Determine the [x, y] coordinate at the center of the cell enclosing the given text.  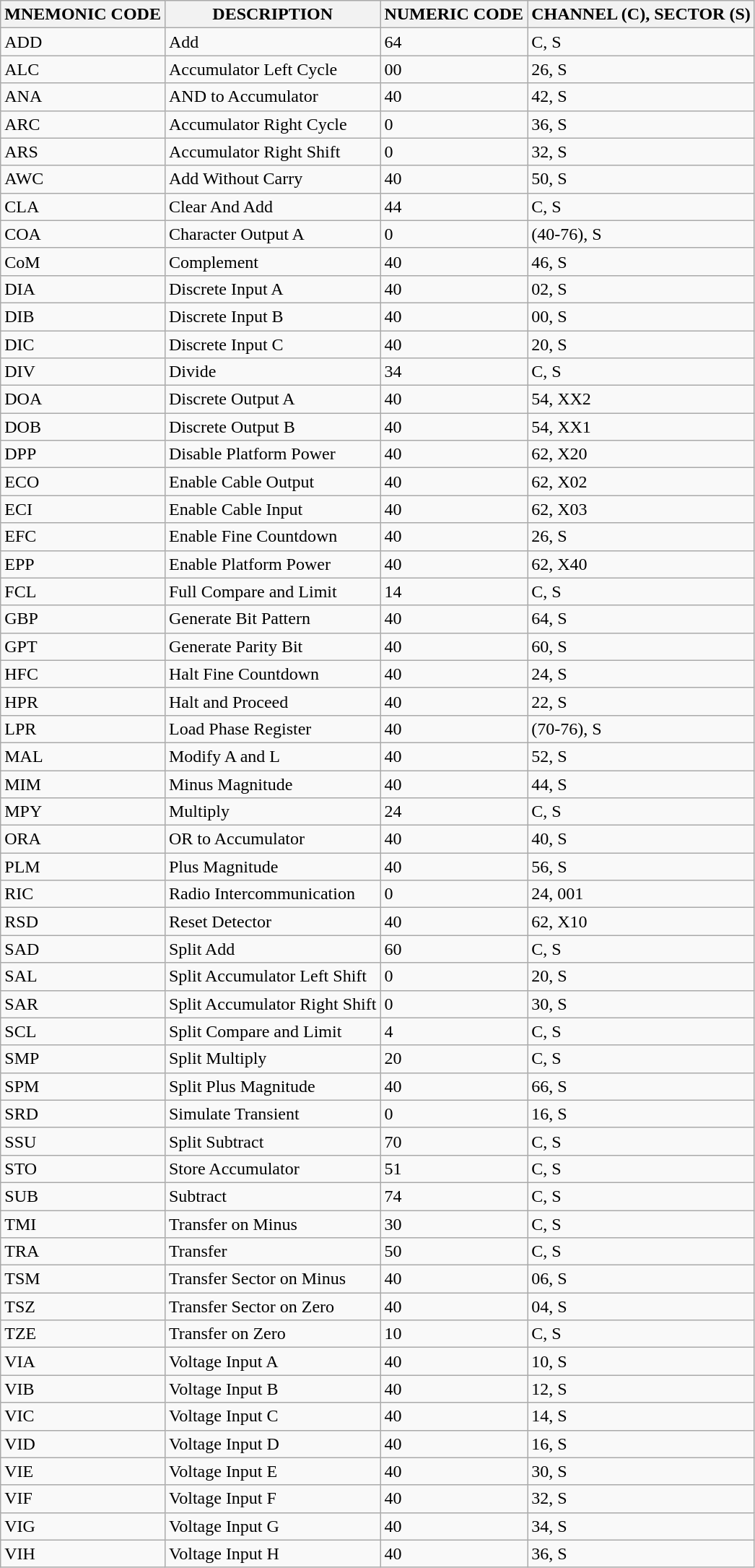
Full Compare and Limit [272, 592]
SAD [83, 949]
Voltage Input A [272, 1361]
COA [83, 234]
Split Subtract [272, 1141]
44, S [641, 784]
Store Accumulator [272, 1169]
04, S [641, 1307]
CHANNEL (C), SECTOR (S) [641, 14]
Split Accumulator Left Shift [272, 976]
54, XX2 [641, 399]
SAL [83, 976]
Accumulator Right Shift [272, 152]
DIB [83, 316]
44 [454, 207]
LPR [83, 729]
Voltage Input B [272, 1389]
GPT [83, 646]
AND to Accumulator [272, 97]
VIC [83, 1416]
10, S [641, 1361]
TMI [83, 1224]
Split Compare and Limit [272, 1031]
VIA [83, 1361]
51 [454, 1169]
HFC [83, 674]
60 [454, 949]
SRD [83, 1114]
Multiply [272, 812]
Complement [272, 261]
Enable Cable Output [272, 482]
62, X03 [641, 509]
Subtract [272, 1196]
AWC [83, 179]
Generate Parity Bit [272, 646]
DOA [83, 399]
Load Phase Register [272, 729]
Accumulator Left Cycle [272, 69]
ADD [83, 42]
Add Without Carry [272, 179]
Disable Platform Power [272, 454]
52, S [641, 756]
Transfer on Minus [272, 1224]
70 [454, 1141]
20 [454, 1059]
STO [83, 1169]
TZE [83, 1334]
56, S [641, 867]
Discrete Output B [272, 427]
62, X40 [641, 564]
Discrete Input C [272, 345]
64, S [641, 619]
VIH [83, 1554]
CoM [83, 261]
Discrete Input B [272, 316]
RSD [83, 922]
MPY [83, 812]
62, X10 [641, 922]
VIG [83, 1526]
Voltage Input C [272, 1416]
Reset Detector [272, 922]
VID [83, 1444]
4 [454, 1031]
00, S [641, 316]
Accumulator Right Cycle [272, 124]
Enable Cable Input [272, 509]
66, S [641, 1086]
60, S [641, 646]
Clear And Add [272, 207]
CLA [83, 207]
02, S [641, 289]
Discrete Input A [272, 289]
DIC [83, 345]
TSM [83, 1279]
VIF [83, 1499]
DESCRIPTION [272, 14]
Voltage Input H [272, 1554]
Split Multiply [272, 1059]
Simulate Transient [272, 1114]
GBP [83, 619]
40, S [641, 839]
10 [454, 1334]
34 [454, 372]
TSZ [83, 1307]
(40-76), S [641, 234]
22, S [641, 701]
MAL [83, 756]
(70-76), S [641, 729]
ECI [83, 509]
Divide [272, 372]
Modify A and L [272, 756]
EPP [83, 564]
SCL [83, 1031]
00 [454, 69]
SMP [83, 1059]
Minus Magnitude [272, 784]
Enable Fine Countdown [272, 537]
SUB [83, 1196]
Voltage Input G [272, 1526]
ARC [83, 124]
42, S [641, 97]
Transfer on Zero [272, 1334]
SAR [83, 1004]
TRA [83, 1252]
ANA [83, 97]
Voltage Input F [272, 1499]
VIE [83, 1471]
24, S [641, 674]
Split Plus Magnitude [272, 1086]
50, S [641, 179]
Add [272, 42]
Plus Magnitude [272, 867]
Character Output A [272, 234]
Halt Fine Countdown [272, 674]
ALC [83, 69]
Voltage Input D [272, 1444]
Generate Bit Pattern [272, 619]
54, XX1 [641, 427]
74 [454, 1196]
MIM [83, 784]
DIV [83, 372]
24 [454, 812]
Halt and Proceed [272, 701]
06, S [641, 1279]
12, S [641, 1389]
Split Accumulator Right Shift [272, 1004]
NUMERIC CODE [454, 14]
50 [454, 1252]
30 [454, 1224]
14, S [641, 1416]
DPP [83, 454]
RIC [83, 894]
ECO [83, 482]
Discrete Output A [272, 399]
DIA [83, 289]
Transfer Sector on Zero [272, 1307]
Enable Platform Power [272, 564]
62, X20 [641, 454]
SPM [83, 1086]
Transfer Sector on Minus [272, 1279]
VIB [83, 1389]
Split Add [272, 949]
14 [454, 592]
MNEMONIC CODE [83, 14]
EFC [83, 537]
FCL [83, 592]
SSU [83, 1141]
24, 001 [641, 894]
ORA [83, 839]
PLM [83, 867]
Transfer [272, 1252]
OR to Accumulator [272, 839]
HPR [83, 701]
DOB [83, 427]
46, S [641, 261]
ARS [83, 152]
Voltage Input E [272, 1471]
Radio Intercommunication [272, 894]
62, X02 [641, 482]
64 [454, 42]
34, S [641, 1526]
